Detect which cell encompasses the target text, then output its (X, Y) center coordinate. 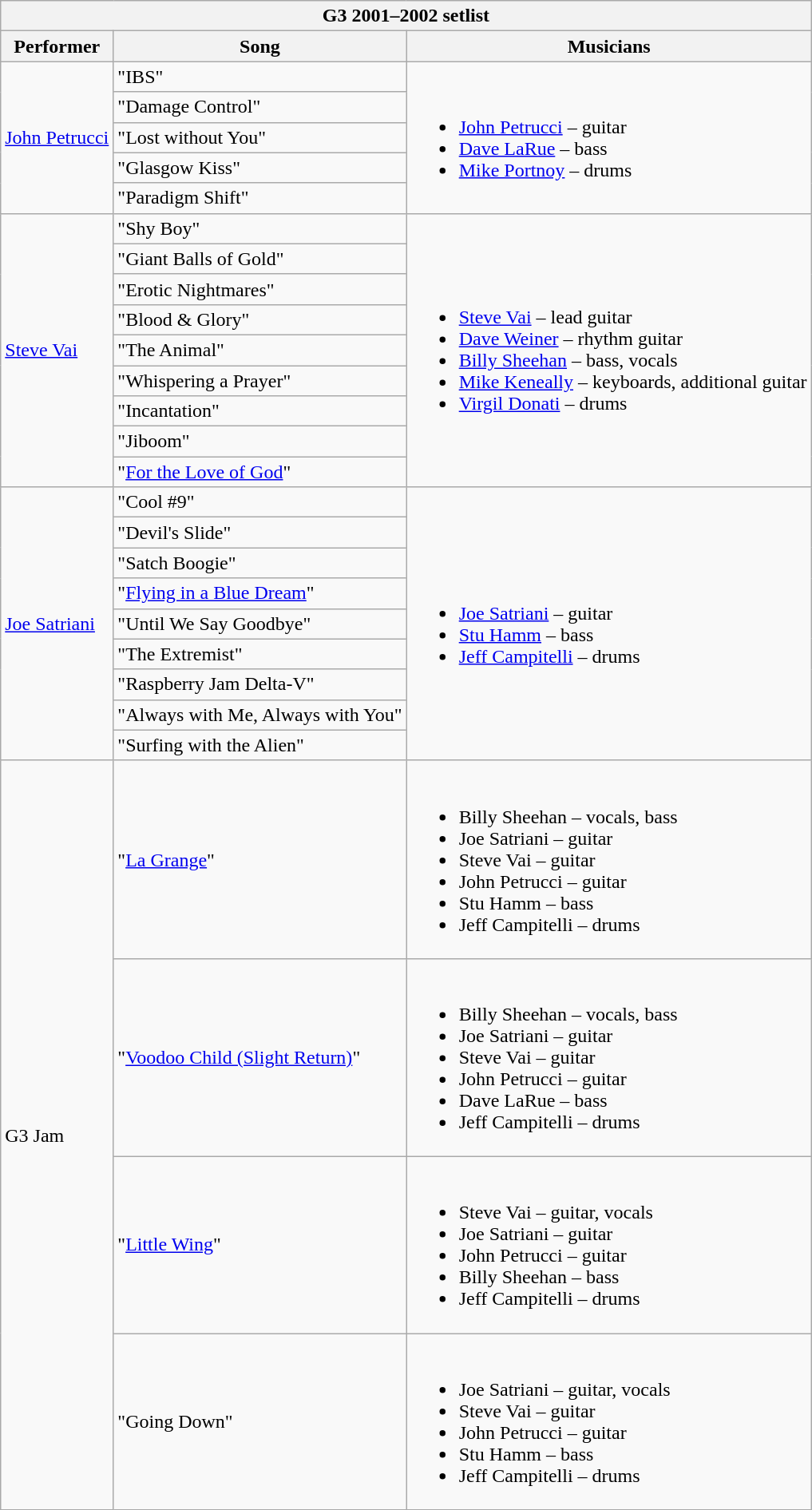
"Shy Boy" (260, 228)
Musicians (608, 46)
"Devil's Slide" (260, 533)
John Petrucci (57, 137)
"Lost without You" (260, 137)
"La Grange" (260, 859)
John Petrucci – guitarDave LaRue – bassMike Portnoy – drums (608, 137)
"Whispering a Prayer" (260, 381)
"For the Love of God" (260, 472)
Steve Vai – lead guitarDave Weiner – rhythm guitarBilly Sheehan – bass, vocalsMike Keneally – keyboards, additional guitarVirgil Donati – drums (608, 350)
"Until We Say Goodbye" (260, 624)
"Paradigm Shift" (260, 198)
"Erotic Nightmares" (260, 289)
"The Animal" (260, 350)
Joe Satriani – guitar, vocalsSteve Vai – guitarJohn Petrucci – guitarStu Hamm – bassJeff Campitelli – drums (608, 1421)
"Jiboom" (260, 442)
Song (260, 46)
G3 Jam (57, 1135)
Performer (57, 46)
"Raspberry Jam Delta-V" (260, 684)
Billy Sheehan – vocals, bassJoe Satriani – guitarSteve Vai – guitarJohn Petrucci – guitarDave LaRue – bassJeff Campitelli – drums (608, 1057)
"Damage Control" (260, 107)
Billy Sheehan – vocals, bassJoe Satriani – guitarSteve Vai – guitarJohn Petrucci – guitarStu Hamm – bassJeff Campitelli – drums (608, 859)
"Satch Boogie" (260, 563)
"Giant Balls of Gold" (260, 259)
"The Extremist" (260, 654)
"Going Down" (260, 1421)
"IBS" (260, 77)
"Always with Me, Always with You" (260, 715)
"Blood & Glory" (260, 319)
"Voodoo Child (Slight Return)" (260, 1057)
G3 2001–2002 setlist (406, 16)
"Cool #9" (260, 502)
Steve Vai (57, 350)
"Little Wing" (260, 1244)
Joe Satriani – guitarStu Hamm – bassJeff Campitelli – drums (608, 624)
"Flying in a Blue Dream" (260, 593)
"Glasgow Kiss" (260, 168)
"Surfing with the Alien" (260, 745)
"Incantation" (260, 411)
Joe Satriani (57, 624)
Steve Vai – guitar, vocalsJoe Satriani – guitarJohn Petrucci – guitarBilly Sheehan – bassJeff Campitelli – drums (608, 1244)
